Pinpoint the cell where the given text exists, returning its [X, Y] midpoint coordinate. 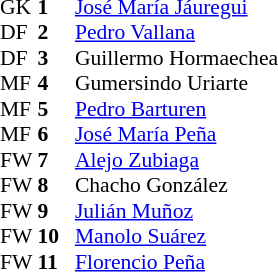
9 [56, 211]
6 [56, 135]
5 [56, 109]
José María Peña [176, 135]
Guillermo Hormaechea [176, 58]
Chacho González [176, 185]
Alejo Zubiaga [176, 160]
8 [56, 185]
2 [56, 33]
10 [56, 237]
Manolo Suárez [176, 237]
Gumersindo Uriarte [176, 83]
Pedro Barturen [176, 109]
Julián Muñoz [176, 211]
Pedro Vallana [176, 33]
7 [56, 160]
4 [56, 83]
3 [56, 58]
